Extract the [X, Y] coordinate from the center of the cell holding the provided text.  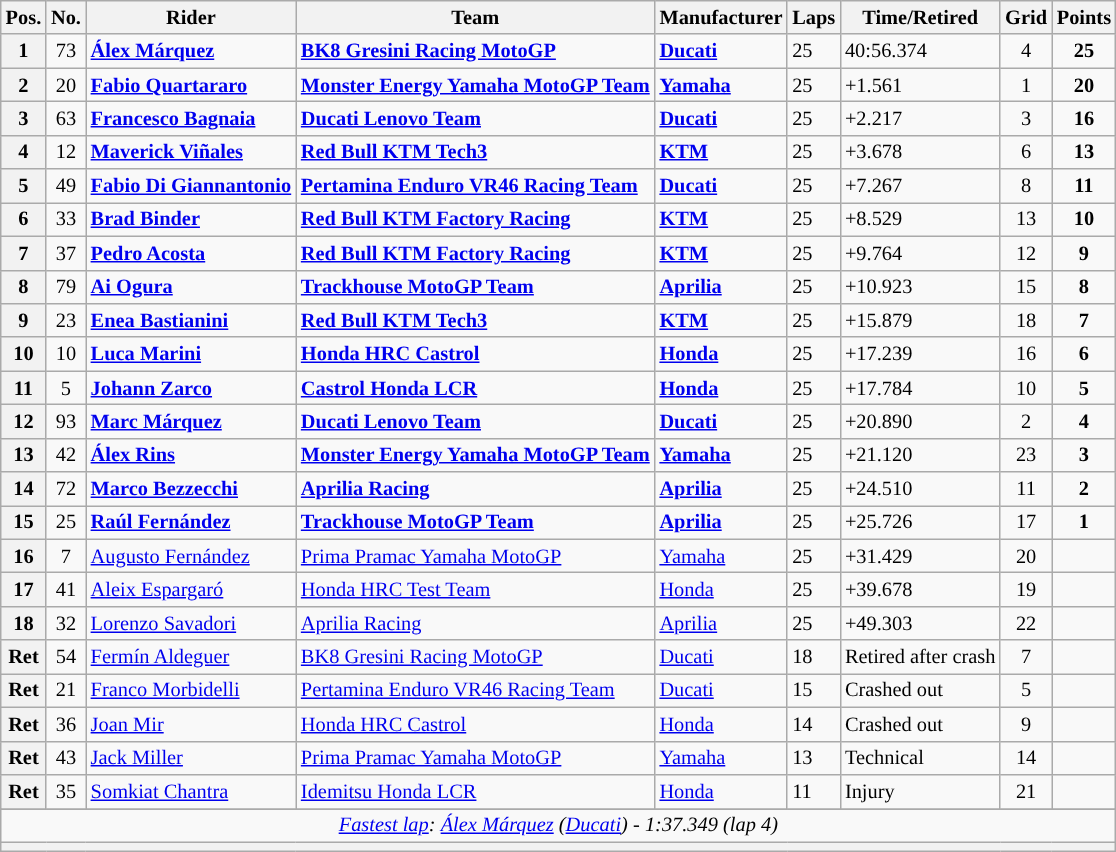
+17.784 [920, 388]
Idemitsu Honda LCR [476, 791]
Ai Ogura [191, 287]
Fabio Quartararo [191, 85]
73 [66, 51]
Honda HRC Test Team [476, 589]
Time/Retired [920, 17]
Álex Márquez [191, 51]
Pos. [24, 17]
49 [66, 186]
Technical [920, 758]
+10.923 [920, 287]
Álex Rins [191, 455]
Pedro Acosta [191, 253]
Team [476, 17]
+21.120 [920, 455]
Fabio Di Giannantonio [191, 186]
Francesco Bagnaia [191, 118]
Rider [191, 17]
+7.267 [920, 186]
Lorenzo Savadori [191, 623]
54 [66, 657]
+9.764 [920, 253]
Injury [920, 791]
42 [66, 455]
+39.678 [920, 589]
Manufacturer [722, 17]
19 [1026, 589]
No. [66, 17]
43 [66, 758]
Fastest lap: Álex Márquez (Ducati) - 1:37.349 (lap 4) [558, 825]
36 [66, 724]
41 [66, 589]
Luca Marini [191, 354]
Grid [1026, 17]
Raúl Fernández [191, 522]
63 [66, 118]
Marco Bezzecchi [191, 489]
93 [66, 421]
Aleix Espargaró [191, 589]
Castrol Honda LCR [476, 388]
37 [66, 253]
32 [66, 623]
Johann Zarco [191, 388]
Marc Márquez [191, 421]
Jack Miller [191, 758]
+17.239 [920, 354]
+24.510 [920, 489]
+2.217 [920, 118]
+20.890 [920, 421]
Somkiat Chantra [191, 791]
72 [66, 489]
+3.678 [920, 152]
Fermín Aldeguer [191, 657]
Brad Binder [191, 219]
+31.429 [920, 556]
Retired after crash [920, 657]
+25.726 [920, 522]
Augusto Fernández [191, 556]
+15.879 [920, 320]
Enea Bastianini [191, 320]
22 [1026, 623]
+49.303 [920, 623]
35 [66, 791]
+1.561 [920, 85]
+8.529 [920, 219]
Joan Mir [191, 724]
33 [66, 219]
40:56.374 [920, 51]
Points [1084, 17]
Franco Morbidelli [191, 690]
Laps [814, 17]
79 [66, 287]
Maverick Viñales [191, 152]
